For the text-containing cell, return its midpoint in (X, Y) coordinate format. 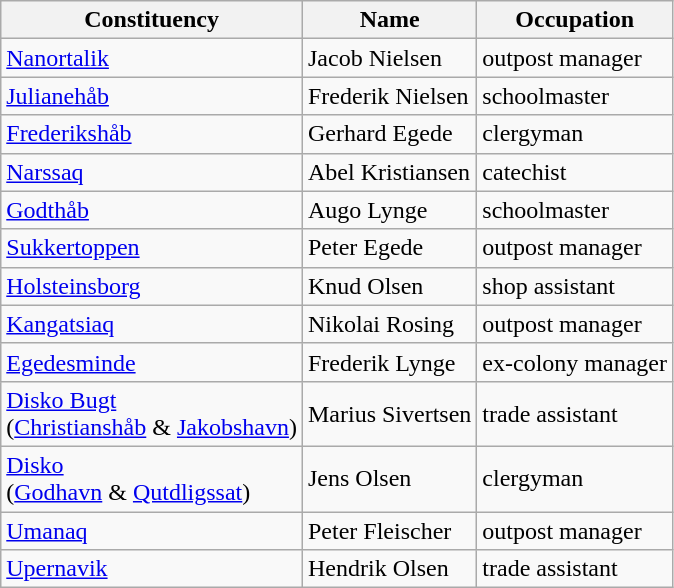
Constituency (152, 20)
Nikolai Rosing (389, 324)
Abel Kristiansen (389, 172)
ex-colony manager (575, 362)
Frederikshåb (152, 134)
Disko Bugt(Christianshåb & Jakobshavn) (152, 414)
Occupation (575, 20)
Hendrik Olsen (389, 569)
Kangatsiaq (152, 324)
Jens Olsen (389, 478)
catechist (575, 172)
Name (389, 20)
Augo Lynge (389, 210)
Upernavik (152, 569)
Julianehåb (152, 96)
Egedesminde (152, 362)
Narssaq (152, 172)
Marius Sivertsen (389, 414)
shop assistant (575, 286)
Sukkertoppen (152, 248)
Gerhard Egede (389, 134)
Frederik Nielsen (389, 96)
Holsteinsborg (152, 286)
Frederik Lynge (389, 362)
Umanaq (152, 531)
Godthåb (152, 210)
Jacob Nielsen (389, 58)
Peter Fleischer (389, 531)
Peter Egede (389, 248)
Disko(Godhavn & Qutdligssat) (152, 478)
Knud Olsen (389, 286)
Nanortalik (152, 58)
